Determine the (x, y) coordinate at the center of the cell enclosing the given text.  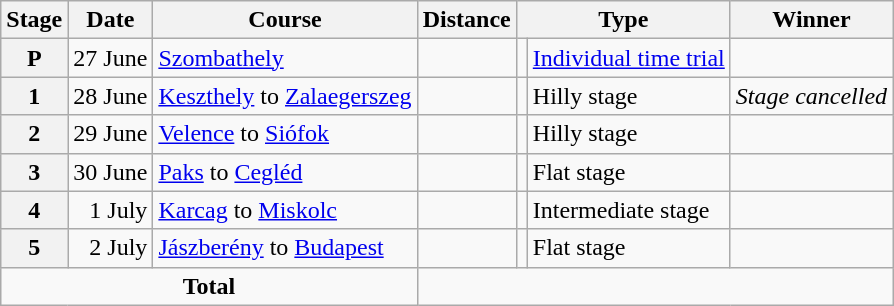
30 June (110, 172)
P (34, 58)
2 (34, 134)
2 July (110, 248)
Course (285, 20)
Type (623, 20)
27 June (110, 58)
29 June (110, 134)
Keszthely to Zalaegerszeg (285, 96)
1 July (110, 210)
Szombathely (285, 58)
Velence to Siófok (285, 134)
Stage cancelled (811, 96)
Intermediate stage (628, 210)
Stage (34, 20)
Total (209, 286)
Winner (811, 20)
Distance (466, 20)
4 (34, 210)
Karcag to Miskolc (285, 210)
Date (110, 20)
5 (34, 248)
1 (34, 96)
28 June (110, 96)
Jászberény to Budapest (285, 248)
Paks to Cegléd (285, 172)
3 (34, 172)
Individual time trial (628, 58)
